Return the (X, Y) coordinate for the center point of the cell that contains the specified text.  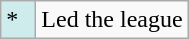
Led the league (112, 20)
* (18, 20)
